Pinpoint the cell where the given text exists, returning its [x, y] midpoint coordinate. 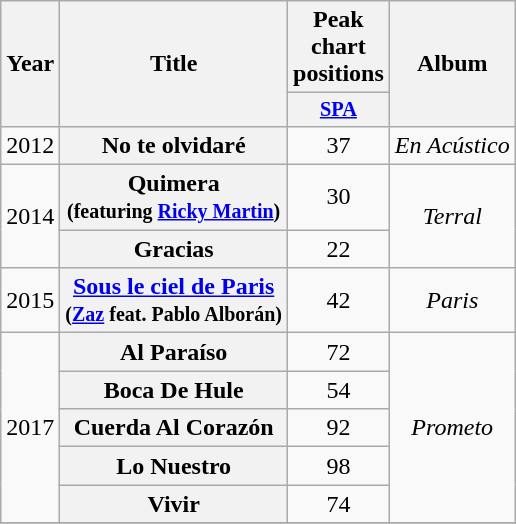
22 [339, 249]
Title [174, 64]
98 [339, 466]
Quimera(featuring Ricky Martin) [174, 198]
30 [339, 198]
54 [339, 390]
En Acústico [452, 145]
Lo Nuestro [174, 466]
Cuerda Al Corazón [174, 428]
Terral [452, 216]
Paris [452, 300]
No te olvidaré [174, 145]
2012 [30, 145]
42 [339, 300]
Year [30, 64]
Vivir [174, 504]
37 [339, 145]
Sous le ciel de Paris(Zaz feat. Pablo Alborán) [174, 300]
Prometo [452, 428]
2015 [30, 300]
Al Paraíso [174, 352]
Peak chart positions [339, 47]
2017 [30, 428]
Boca De Hule [174, 390]
74 [339, 504]
72 [339, 352]
Gracias [174, 249]
SPA [339, 110]
Album [452, 64]
92 [339, 428]
2014 [30, 216]
